Pinpoint the cell where the given text exists, returning its [X, Y] midpoint coordinate. 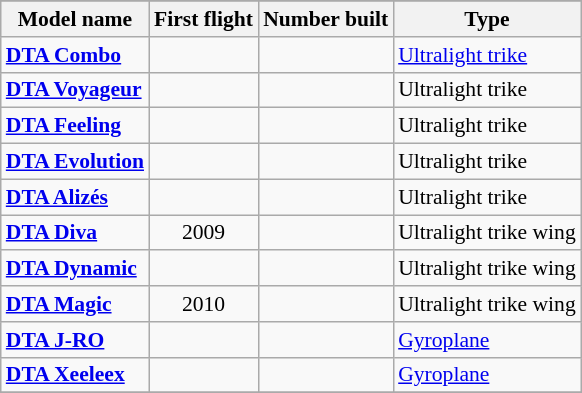
DTA Dynamic [75, 269]
DTA Magic [75, 304]
Type [487, 19]
2009 [204, 233]
DTA Evolution [75, 162]
DTA J-RO [75, 340]
First flight [204, 19]
DTA Alizés [75, 197]
2010 [204, 304]
DTA Diva [75, 233]
DTA Voyageur [75, 90]
DTA Xeeleex [75, 375]
Number built [326, 19]
DTA Feeling [75, 126]
Model name [75, 19]
DTA Combo [75, 55]
